From the cell containing the given text, extract its center point as (X, Y) coordinate. 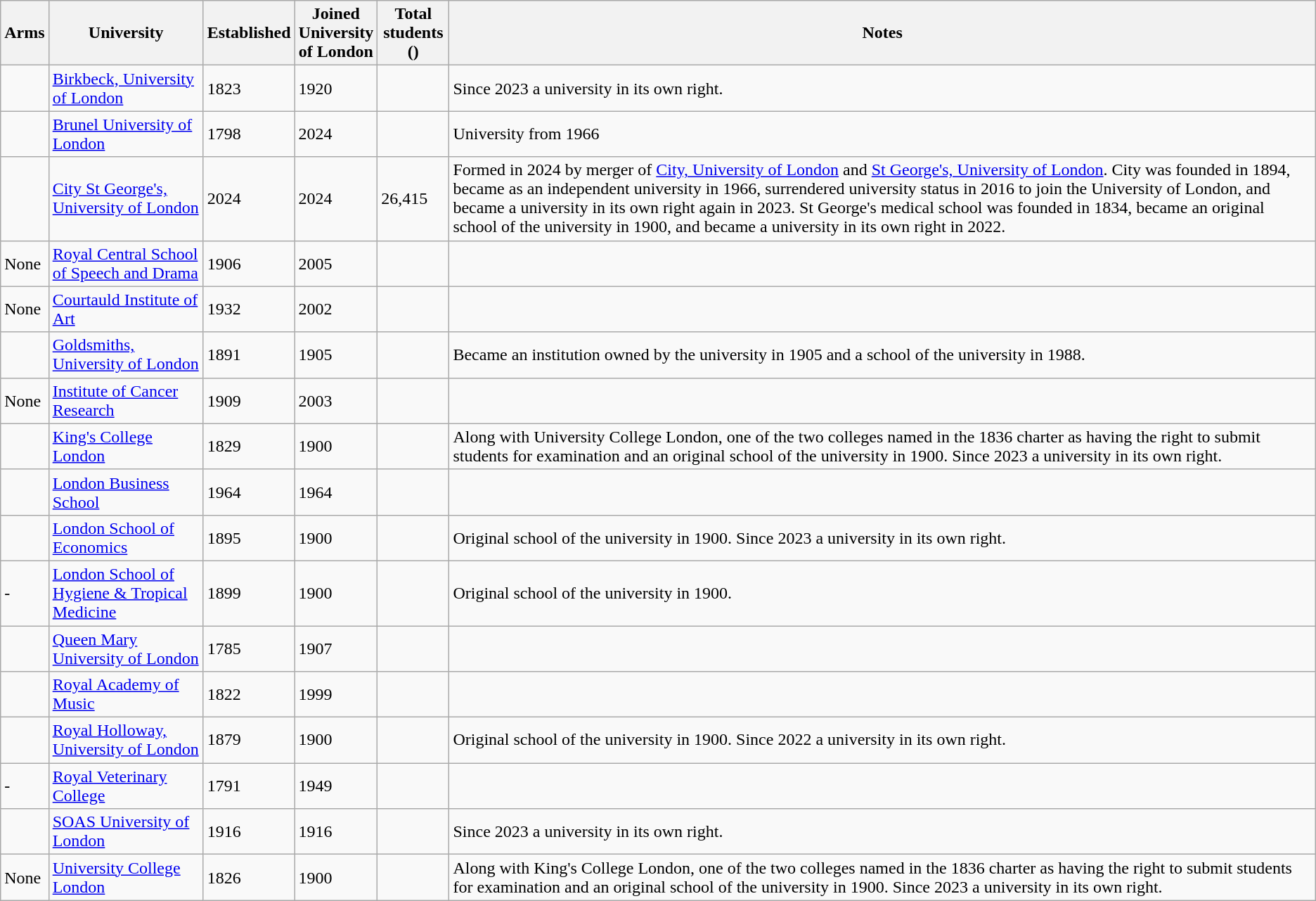
1949 (336, 786)
Original school of the university in 1900. Since 2022 a university in its own right. (882, 740)
1829 (249, 446)
SOAS University of London (126, 831)
1907 (336, 648)
2003 (336, 401)
Royal Veterinary College (126, 786)
1798 (249, 134)
Original school of the university in 1900. (882, 593)
1891 (249, 354)
Established (249, 33)
Goldsmiths, University of London (126, 354)
Notes (882, 33)
1906 (249, 263)
Arms (25, 33)
London Business School (126, 492)
Royal Central School of Speech and Drama (126, 263)
1999 (336, 695)
1899 (249, 593)
King's College London (126, 446)
City St George's, University of London (126, 198)
University College London (126, 878)
Queen Mary University of London (126, 648)
1895 (249, 537)
Royal Holloway, University of London (126, 740)
London School of Economics (126, 537)
26,415 (413, 198)
1920 (336, 89)
1826 (249, 878)
1879 (249, 740)
JoinedUniversityof London (336, 33)
Totalstudents () (413, 33)
1932 (249, 309)
Courtauld Institute of Art (126, 309)
London School of Hygiene & Tropical Medicine (126, 593)
University from 1966 (882, 134)
Brunel University of London (126, 134)
1905 (336, 354)
Birkbeck, University of London (126, 89)
1909 (249, 401)
1791 (249, 786)
1785 (249, 648)
Became an institution owned by the university in 1905 and a school of the university in 1988. (882, 354)
1823 (249, 89)
Institute of Cancer Research (126, 401)
Original school of the university in 1900. Since 2023 a university in its own right. (882, 537)
2005 (336, 263)
2002 (336, 309)
Royal Academy of Music (126, 695)
University (126, 33)
1822 (249, 695)
